Capture the cell that displays the provided text and extract its [X, Y] central coordinate. 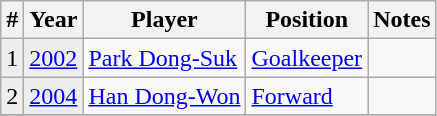
Han Dong-Won [164, 96]
Park Dong-Suk [164, 58]
Player [164, 20]
2004 [54, 96]
2 [12, 96]
1 [12, 58]
Position [307, 20]
Notes [402, 20]
2002 [54, 58]
Goalkeeper [307, 58]
# [12, 20]
Year [54, 20]
Forward [307, 96]
